Output the [X, Y] coordinate of the center of the cell containing the given text.  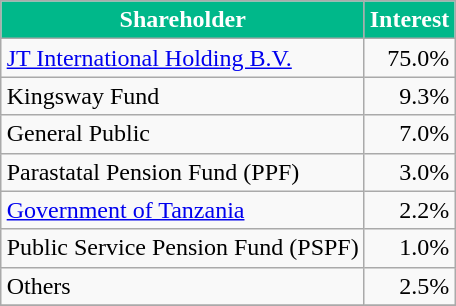
JT International Holding B.V. [182, 58]
3.0% [410, 172]
7.0% [410, 134]
Kingsway Fund [182, 96]
1.0% [410, 248]
9.3% [410, 96]
Government of Tanzania [182, 210]
Shareholder [182, 20]
2.2% [410, 210]
Interest [410, 20]
Public Service Pension Fund (PSPF) [182, 248]
75.0% [410, 58]
General Public [182, 134]
2.5% [410, 286]
Parastatal Pension Fund (PPF) [182, 172]
Others [182, 286]
